Scan for the cell matching the given text and deliver its [x, y] coordinate at center. 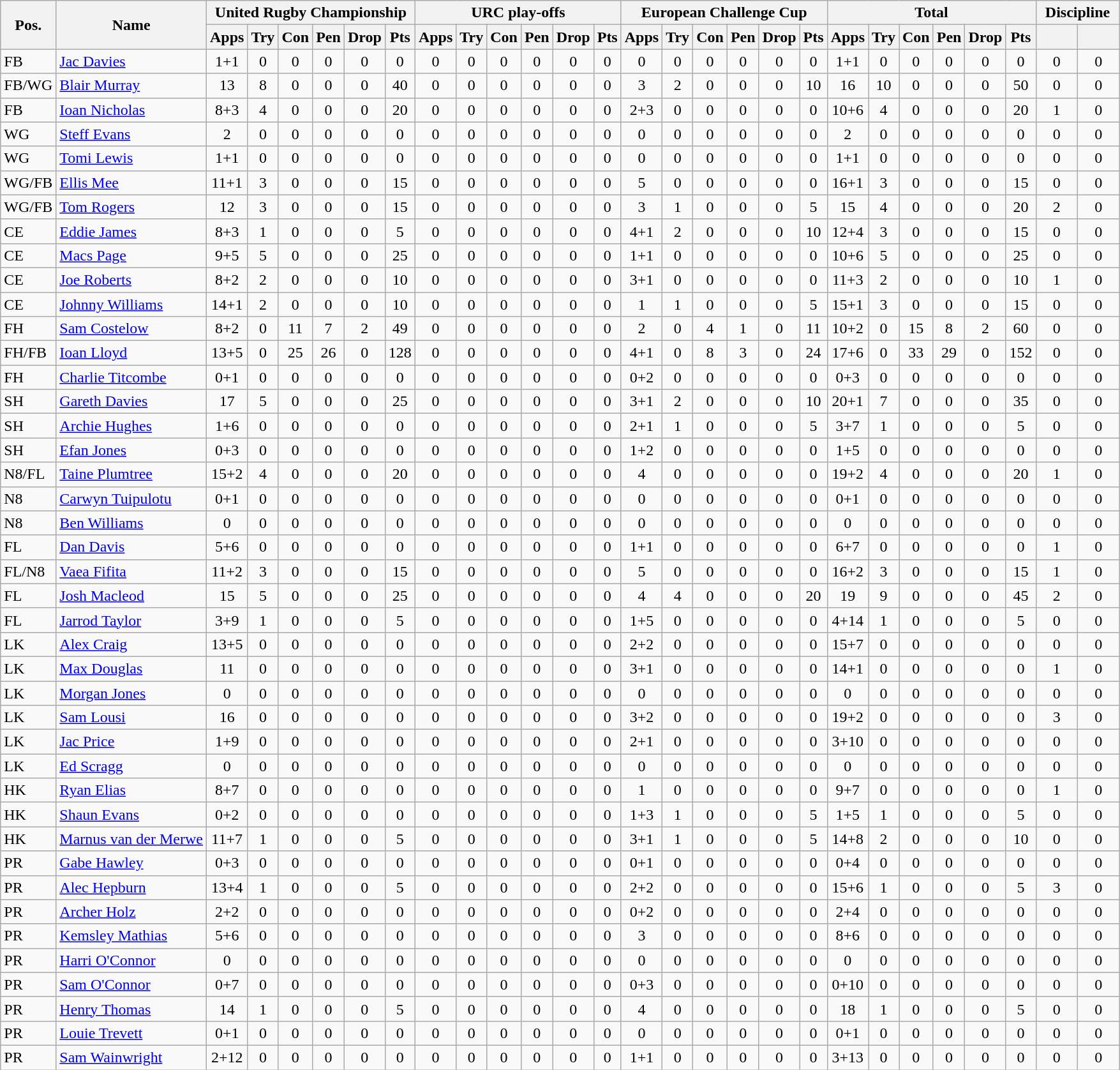
Sam Lousi [131, 718]
Ellis Mee [131, 183]
3+2 [641, 718]
N8/FL [28, 474]
3+13 [847, 1057]
Steff Evans [131, 134]
1+6 [227, 426]
3+7 [847, 426]
Tomi Lewis [131, 158]
14+8 [847, 839]
11+2 [227, 571]
Vaea Fifita [131, 571]
Shaun Evans [131, 815]
29 [949, 353]
Name [131, 25]
Discipline [1077, 13]
Jac Price [131, 742]
128 [399, 353]
15+1 [847, 305]
Pos. [28, 25]
Marnus van der Merwe [131, 839]
49 [399, 329]
17 [227, 402]
URC play-offs [518, 13]
Sam Wainwright [131, 1057]
Archie Hughes [131, 426]
18 [847, 1009]
Ben Williams [131, 523]
2+4 [847, 912]
19 [847, 596]
8+7 [227, 790]
Henry Thomas [131, 1009]
11+7 [227, 839]
60 [1021, 329]
26 [329, 353]
Sam Costelow [131, 329]
Gabe Hawley [131, 863]
Harri O'Connor [131, 960]
Eddie James [131, 231]
33 [916, 353]
European Challenge Cup [724, 13]
1+3 [641, 815]
Louie Trevett [131, 1033]
Kemsley Mathias [131, 936]
9+5 [227, 255]
13+4 [227, 887]
Sam O'Connor [131, 984]
14 [227, 1009]
Total [932, 13]
Jac Davies [131, 61]
Johnny Williams [131, 305]
Alex Craig [131, 644]
Taine Plumtree [131, 474]
8+6 [847, 936]
16+1 [847, 183]
Archer Holz [131, 912]
13 [227, 86]
2+3 [641, 110]
Joe Roberts [131, 280]
4+14 [847, 620]
United Rugby Championship [310, 13]
20+1 [847, 402]
12+4 [847, 231]
40 [399, 86]
2+12 [227, 1057]
3+9 [227, 620]
Ioan Lloyd [131, 353]
16+2 [847, 571]
Tom Rogers [131, 207]
FH/FB [28, 353]
Alec Hepburn [131, 887]
Ryan Elias [131, 790]
0+7 [227, 984]
Carwyn Tuipulotu [131, 499]
12 [227, 207]
1+9 [227, 742]
6+7 [847, 547]
Charlie Titcombe [131, 377]
50 [1021, 86]
11+1 [227, 183]
Macs Page [131, 255]
Efan Jones [131, 450]
3+10 [847, 742]
Jarrod Taylor [131, 620]
15+2 [227, 474]
24 [813, 353]
Dan Davis [131, 547]
15+7 [847, 644]
0+10 [847, 984]
Josh Macleod [131, 596]
FB/WG [28, 86]
45 [1021, 596]
1+2 [641, 450]
152 [1021, 353]
9 [884, 596]
11+3 [847, 280]
Blair Murray [131, 86]
15+6 [847, 887]
9+7 [847, 790]
Gareth Davies [131, 402]
Morgan Jones [131, 693]
Ed Scragg [131, 766]
17+6 [847, 353]
Ioan Nicholas [131, 110]
10+2 [847, 329]
FL/N8 [28, 571]
Max Douglas [131, 668]
0+4 [847, 863]
35 [1021, 402]
